Detect which cell encompasses the target text, then output its [x, y] center coordinate. 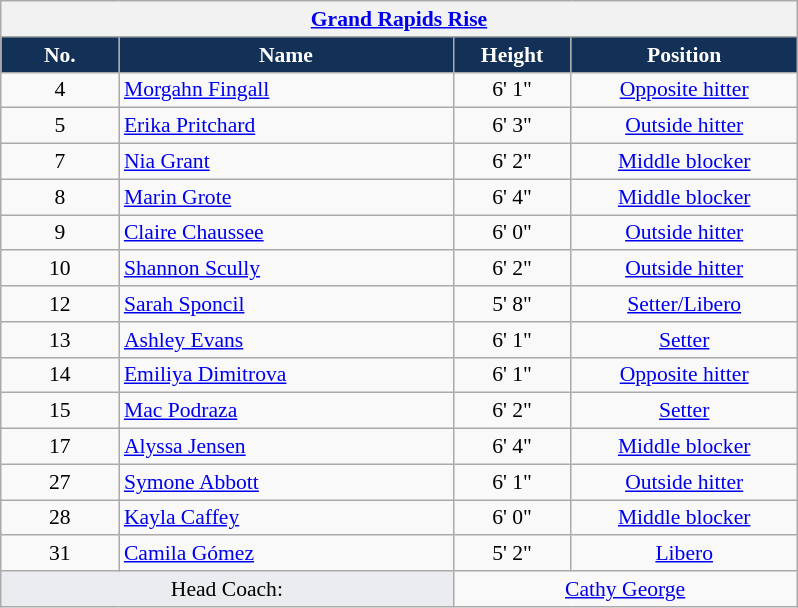
Nia Grant [286, 162]
Cathy George [625, 589]
Sarah Sponcil [286, 304]
Alyssa Jensen [286, 447]
Marin Grote [286, 197]
17 [60, 447]
9 [60, 233]
13 [60, 340]
Kayla Caffey [286, 518]
Erika Pritchard [286, 126]
Mac Podraza [286, 411]
Grand Rapids Rise [399, 19]
Ashley Evans [286, 340]
4 [60, 90]
5' 2" [512, 554]
Name [286, 55]
Height [512, 55]
Symone Abbott [286, 482]
12 [60, 304]
Position [684, 55]
27 [60, 482]
Morgahn Fingall [286, 90]
7 [60, 162]
5 [60, 126]
Libero [684, 554]
Emiliya Dimitrova [286, 375]
Camila Gómez [286, 554]
Setter/Libero [684, 304]
31 [60, 554]
Shannon Scully [286, 269]
28 [60, 518]
10 [60, 269]
14 [60, 375]
5' 8" [512, 304]
8 [60, 197]
No. [60, 55]
Head Coach: [227, 589]
6' 3" [512, 126]
Claire Chaussee [286, 233]
15 [60, 411]
